Scan for the cell matching the given text and deliver its [X, Y] coordinate at center. 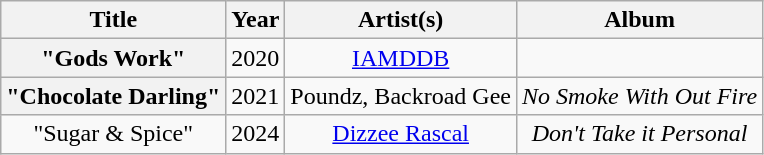
IAMDDB [401, 58]
2020 [256, 58]
Dizzee Rascal [401, 134]
"Gods Work" [114, 58]
Year [256, 20]
Album [639, 20]
Don't Take it Personal [639, 134]
2024 [256, 134]
Artist(s) [401, 20]
Title [114, 20]
"Chocolate Darling" [114, 96]
"Sugar & Spice" [114, 134]
Poundz, Backroad Gee [401, 96]
No Smoke With Out Fire [639, 96]
2021 [256, 96]
